For the text-containing cell, return its midpoint in [X, Y] coordinate format. 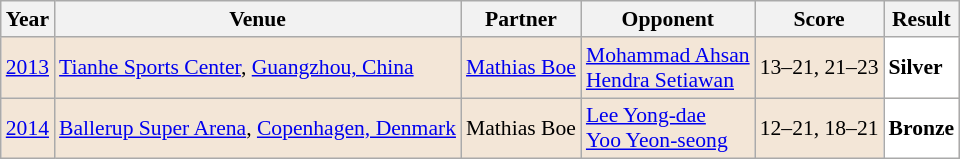
13–21, 21–23 [820, 68]
Result [922, 19]
Venue [258, 19]
Lee Yong-dae Yoo Yeon-seong [668, 128]
Mohammad Ahsan Hendra Setiawan [668, 68]
Score [820, 19]
Year [28, 19]
2013 [28, 68]
Ballerup Super Arena, Copenhagen, Denmark [258, 128]
Partner [521, 19]
2014 [28, 128]
Silver [922, 68]
12–21, 18–21 [820, 128]
Tianhe Sports Center, Guangzhou, China [258, 68]
Bronze [922, 128]
Opponent [668, 19]
